From the cell containing the given text, extract its center point as (x, y) coordinate. 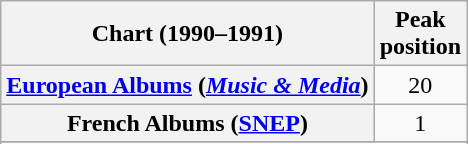
French Albums (SNEP) (188, 123)
Peakposition (420, 34)
1 (420, 123)
20 (420, 85)
European Albums (Music & Media) (188, 85)
Chart (1990–1991) (188, 34)
